From the cell containing the given text, extract its center point as (x, y) coordinate. 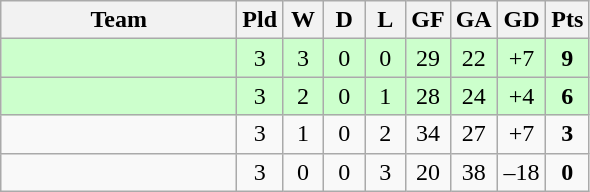
Pts (568, 20)
–18 (522, 172)
29 (428, 58)
24 (474, 96)
+4 (522, 96)
L (386, 20)
20 (428, 172)
34 (428, 134)
9 (568, 58)
Team (119, 20)
28 (428, 96)
D (344, 20)
27 (474, 134)
GA (474, 20)
GD (522, 20)
38 (474, 172)
GF (428, 20)
6 (568, 96)
Pld (260, 20)
22 (474, 58)
W (304, 20)
